Return the [x, y] coordinate for the center point of the cell that contains the specified text.  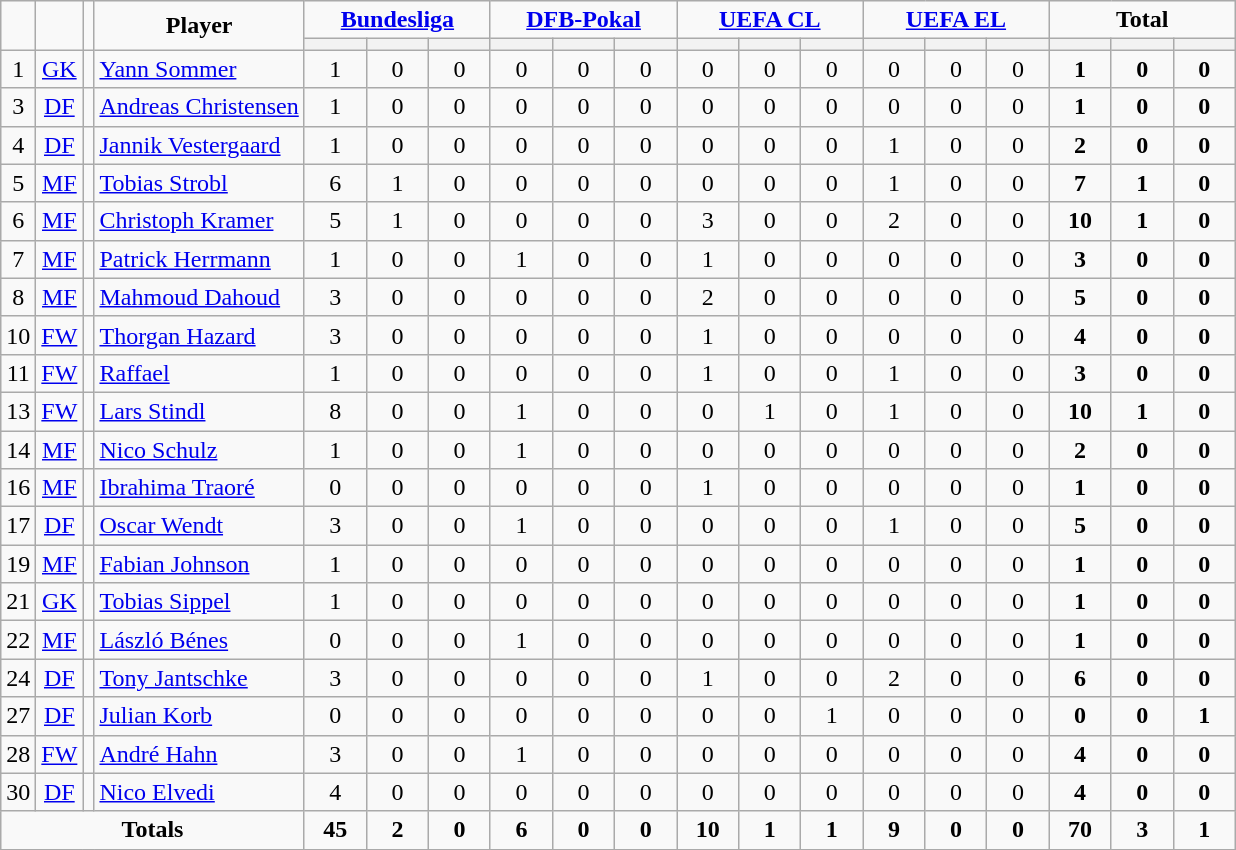
Tobias Strobl [199, 183]
13 [18, 411]
Jannik Vestergaard [199, 145]
11 [18, 373]
Fabian Johnson [199, 564]
30 [18, 792]
Ibrahima Traoré [199, 488]
Player [199, 26]
André Hahn [199, 754]
Totals [153, 830]
21 [18, 602]
14 [18, 449]
45 [335, 830]
Tobias Sippel [199, 602]
László Bénes [199, 640]
Nico Schulz [199, 449]
22 [18, 640]
Yann Sommer [199, 69]
Thorgan Hazard [199, 335]
Nico Elvedi [199, 792]
24 [18, 678]
Julian Korb [199, 716]
19 [18, 564]
Raffael [199, 373]
Patrick Herrmann [199, 259]
DFB-Pokal [583, 20]
Bundesliga [397, 20]
Total [1142, 20]
Mahmoud Dahoud [199, 297]
27 [18, 716]
17 [18, 526]
Andreas Christensen [199, 107]
70 [1080, 830]
Christoph Kramer [199, 221]
Lars Stindl [199, 411]
28 [18, 754]
UEFA CL [770, 20]
Tony Jantschke [199, 678]
9 [894, 830]
Oscar Wendt [199, 526]
UEFA EL [956, 20]
16 [18, 488]
